Extract the (X, Y) coordinate from the center of the cell holding the provided text.  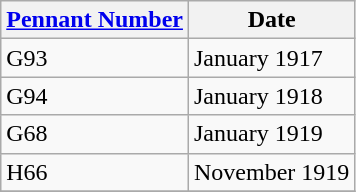
Pennant Number (95, 20)
H66 (95, 172)
G93 (95, 58)
January 1917 (271, 58)
G68 (95, 134)
November 1919 (271, 172)
January 1919 (271, 134)
Date (271, 20)
G94 (95, 96)
January 1918 (271, 96)
